Capture the cell that displays the provided text and extract its (X, Y) central coordinate. 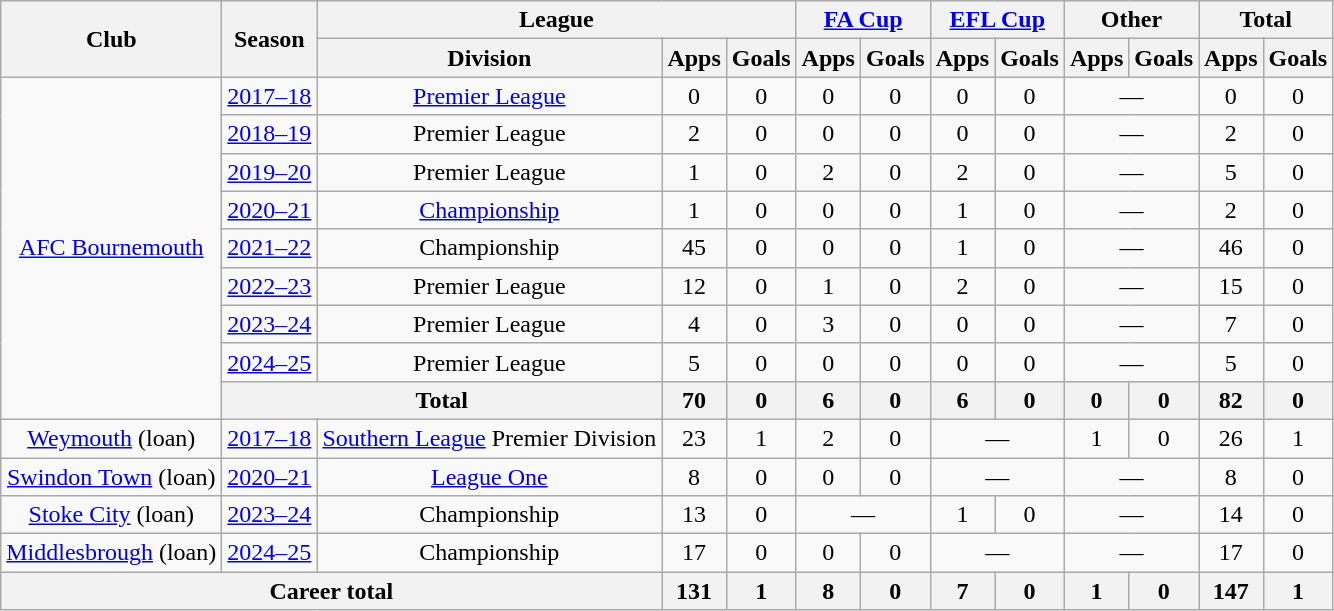
23 (694, 438)
Division (490, 58)
147 (1231, 591)
2021–22 (270, 248)
EFL Cup (997, 20)
15 (1231, 286)
Stoke City (loan) (112, 515)
2018–19 (270, 134)
AFC Bournemouth (112, 248)
Season (270, 39)
Career total (332, 591)
2019–20 (270, 172)
46 (1231, 248)
Club (112, 39)
Southern League Premier Division (490, 438)
Weymouth (loan) (112, 438)
12 (694, 286)
Swindon Town (loan) (112, 477)
131 (694, 591)
45 (694, 248)
2022–23 (270, 286)
Other (1131, 20)
26 (1231, 438)
13 (694, 515)
70 (694, 400)
4 (694, 324)
FA Cup (863, 20)
League (556, 20)
3 (828, 324)
League One (490, 477)
Middlesbrough (loan) (112, 553)
14 (1231, 515)
82 (1231, 400)
